Determine the [x, y] coordinate at the center of the cell enclosing the given text.  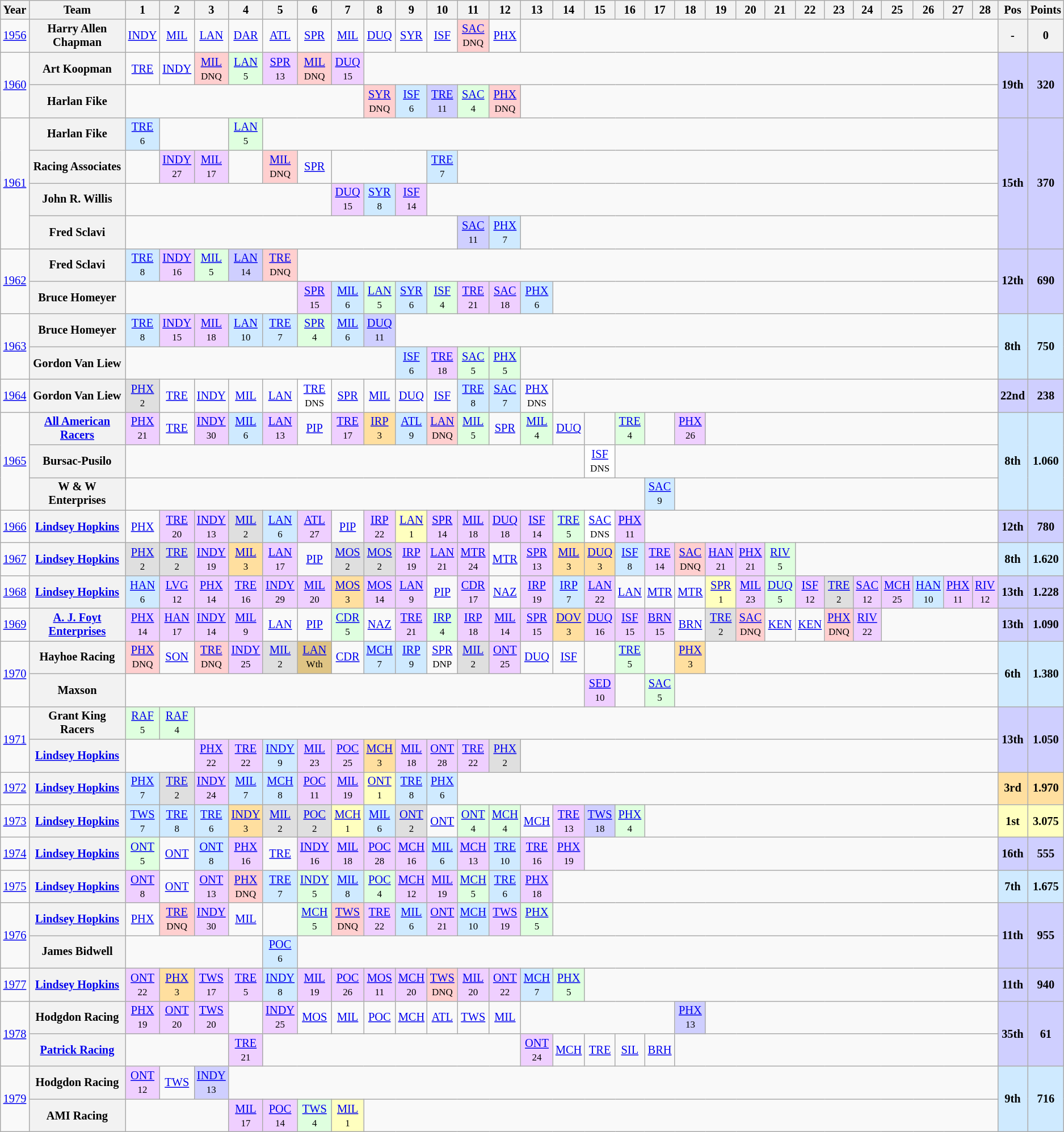
Racing Associates [77, 167]
INDY24 [211, 788]
SPR14 [443, 527]
9th [1012, 1099]
HAN21 [721, 559]
22 [810, 10]
1964 [15, 395]
LAN9 [411, 592]
PHX4 [630, 821]
IRP3 [380, 428]
BRN [690, 625]
1.090 [1046, 625]
TWS7 [143, 821]
MIL9 [246, 625]
1967 [15, 559]
RAF5 [143, 723]
James Bidwell [77, 952]
IRP9 [411, 657]
HAN17 [177, 625]
MOS3 [348, 592]
ISFDNS [600, 461]
INDY27 [177, 167]
7 [348, 10]
LVG12 [177, 592]
1970 [15, 673]
ISF8 [630, 559]
MCH16 [411, 853]
LAN1 [411, 527]
MTR24 [473, 559]
15 [600, 10]
MCH3 [380, 755]
MOS [314, 1017]
SYR [411, 36]
7th [1012, 886]
SAC11 [473, 232]
ISF12 [810, 592]
PHX13 [690, 1017]
750 [1046, 346]
26 [928, 10]
TRE18 [443, 363]
INDY9 [280, 755]
AMI Racing [77, 1116]
1968 [15, 592]
ONT20 [177, 1017]
LAN10 [246, 330]
SED10 [600, 690]
MCH25 [897, 592]
POC26 [348, 984]
BRH [660, 1050]
3 [211, 10]
1.970 [1046, 788]
LAN6 [280, 527]
Team [77, 10]
SAC7 [505, 395]
370 [1046, 183]
INDY5 [314, 886]
1 [143, 10]
POC4 [380, 886]
11 [473, 10]
INDY15 [177, 330]
SPR4 [314, 330]
LAN22 [600, 592]
SYR8 [380, 199]
22nd [1012, 395]
INDY8 [280, 984]
955 [1046, 935]
1963 [15, 346]
Grant King Racers [77, 723]
1st [1012, 821]
2 [177, 10]
1.050 [1046, 739]
6th [1012, 673]
15th [1012, 183]
1971 [15, 739]
1961 [15, 183]
MCH10 [473, 919]
SYRDNQ [380, 101]
MCH8 [280, 788]
19 [721, 10]
1962 [15, 281]
TWS17 [211, 984]
SAC9 [660, 494]
RIV12 [985, 592]
1976 [15, 935]
13 [537, 10]
19th [1012, 85]
PHX22 [211, 755]
HAN10 [928, 592]
LAN13 [280, 428]
1969 [15, 625]
IRP4 [443, 625]
A. J. Foyt Enterprises [77, 625]
1974 [15, 853]
CDR5 [348, 625]
MCH13 [473, 853]
ONT5 [143, 853]
TRE14 [660, 559]
Patrick Racing [77, 1050]
320 [1046, 85]
1965 [15, 461]
SPRDNP [443, 657]
Year [15, 10]
4 [246, 10]
CDR [348, 657]
POC28 [380, 853]
14 [569, 10]
ISF4 [443, 297]
POC6 [280, 952]
POC [380, 1017]
1956 [15, 36]
Hayhoe Racing [77, 657]
LANDNQ [443, 428]
555 [1046, 853]
Harry Allen Chapman [77, 36]
1978 [15, 1034]
DUQ3 [600, 559]
MCH1 [348, 821]
LAN17 [280, 559]
TWS20 [211, 1017]
IRP7 [569, 592]
HAN6 [143, 592]
LANWth [314, 657]
1.060 [1046, 461]
TRE10 [505, 853]
POC11 [314, 788]
TWS4 [314, 1116]
- [1012, 36]
SON [177, 657]
Pos [1012, 10]
INDY29 [280, 592]
MIL14 [505, 625]
PHXDNS [537, 395]
1.228 [1046, 592]
POC2 [314, 821]
All American Racers [77, 428]
1972 [15, 788]
Art Koopman [77, 69]
940 [1046, 984]
12 [505, 10]
DUQ16 [600, 625]
TRE11 [443, 101]
SACDNS [600, 527]
ONT24 [537, 1050]
1977 [15, 984]
ONT12 [143, 1083]
ONT4 [473, 821]
PHX16 [246, 853]
DOV3 [569, 625]
17 [660, 10]
Maxson [77, 690]
ONT2 [411, 821]
INDY14 [211, 625]
9 [411, 10]
ONT28 [443, 755]
18 [690, 10]
SAC4 [473, 101]
28 [985, 10]
TRE13 [569, 821]
ISF15 [630, 625]
780 [1046, 527]
TREDNS [314, 395]
5 [280, 10]
16 [630, 10]
TRE20 [177, 527]
MCH4 [505, 821]
MOS11 [380, 984]
MCH12 [411, 886]
MIL4 [537, 428]
PHX26 [690, 428]
MOS14 [380, 592]
PHX18 [537, 886]
1.380 [1046, 673]
ONT1 [380, 788]
3rd [1012, 788]
ONT25 [505, 657]
CDR17 [473, 592]
TWS19 [505, 919]
ONT13 [211, 886]
ATL27 [314, 527]
DUQ5 [780, 592]
8 [380, 10]
LAN21 [443, 559]
20 [750, 10]
IRP22 [380, 527]
Bursac-Pusilo [77, 461]
25 [897, 10]
W & W Enterprises [77, 494]
Points [1046, 10]
1966 [15, 527]
1.620 [1046, 559]
10 [443, 10]
ONT21 [443, 919]
MIL7 [246, 788]
MIL8 [348, 886]
SYR6 [411, 297]
1979 [15, 1099]
ATL9 [411, 428]
MIL1 [348, 1116]
DUQ11 [380, 330]
BRN15 [660, 625]
RAF4 [177, 723]
INDY3 [246, 821]
POC14 [280, 1116]
INDY19 [211, 559]
0 [1046, 36]
IRP18 [473, 625]
SPR1 [721, 592]
27 [958, 10]
SAC18 [505, 297]
23 [839, 10]
RIV5 [780, 559]
LAN14 [246, 265]
TWS18 [600, 821]
SIL [630, 1050]
238 [1046, 395]
16th [1012, 853]
TRE17 [348, 428]
1973 [15, 821]
1.675 [1046, 886]
24 [867, 10]
MCH20 [411, 984]
SAC12 [867, 592]
POC25 [348, 755]
6 [314, 10]
716 [1046, 1099]
TRE4 [630, 428]
21 [780, 10]
35th [1012, 1034]
John R. Willis [77, 199]
3.075 [1046, 821]
1975 [15, 886]
DAR [246, 36]
61 [1046, 1034]
690 [1046, 281]
RIV22 [867, 625]
DUQ18 [505, 527]
1960 [15, 85]
